For the text-containing cell, return its midpoint in (X, Y) coordinate format. 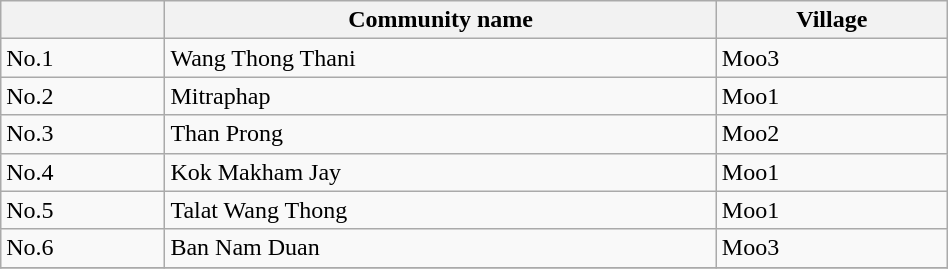
No.2 (83, 96)
No.4 (83, 172)
No.1 (83, 58)
Than Prong (440, 134)
Mitraphap (440, 96)
No.6 (83, 248)
Moo2 (832, 134)
No.5 (83, 210)
No.3 (83, 134)
Talat Wang Thong (440, 210)
Ban Nam Duan (440, 248)
Kok Makham Jay (440, 172)
Wang Thong Thani (440, 58)
Community name (440, 20)
Village (832, 20)
